Return the [x, y] coordinate for the center point of the cell that contains the specified text.  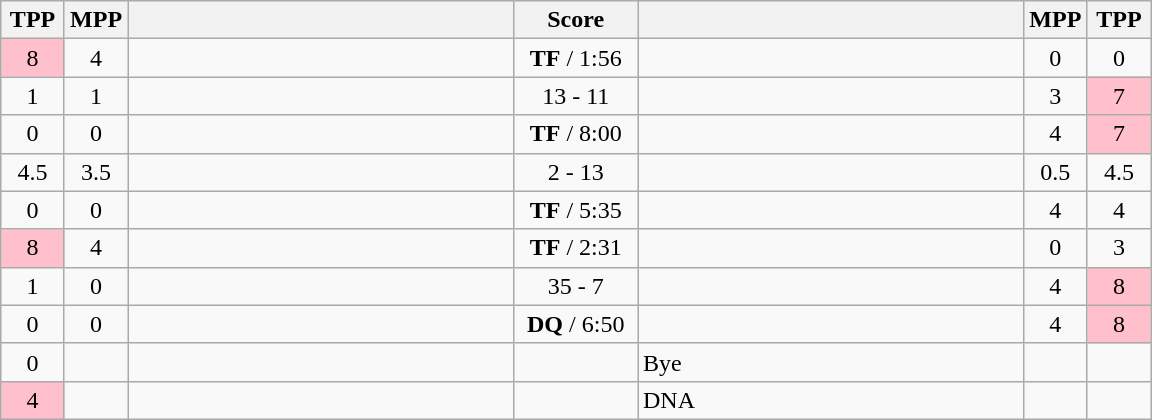
TF / 1:56 [576, 58]
DQ / 6:50 [576, 324]
TF / 8:00 [576, 134]
TF / 2:31 [576, 248]
Bye [831, 362]
13 - 11 [576, 96]
3.5 [96, 172]
35 - 7 [576, 286]
Score [576, 20]
DNA [831, 400]
0.5 [1056, 172]
TF / 5:35 [576, 210]
2 - 13 [576, 172]
